Identify which cell holds the provided text, then report its [x, y] central coordinate. 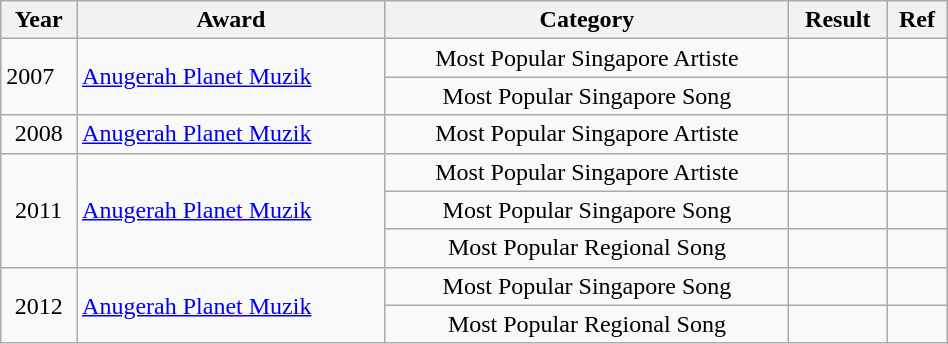
2008 [39, 134]
Award [232, 20]
Result [838, 20]
2011 [39, 210]
Year [39, 20]
Ref [917, 20]
2007 [39, 77]
Category [587, 20]
2012 [39, 305]
